From the cell containing the given text, extract its center point as [x, y] coordinate. 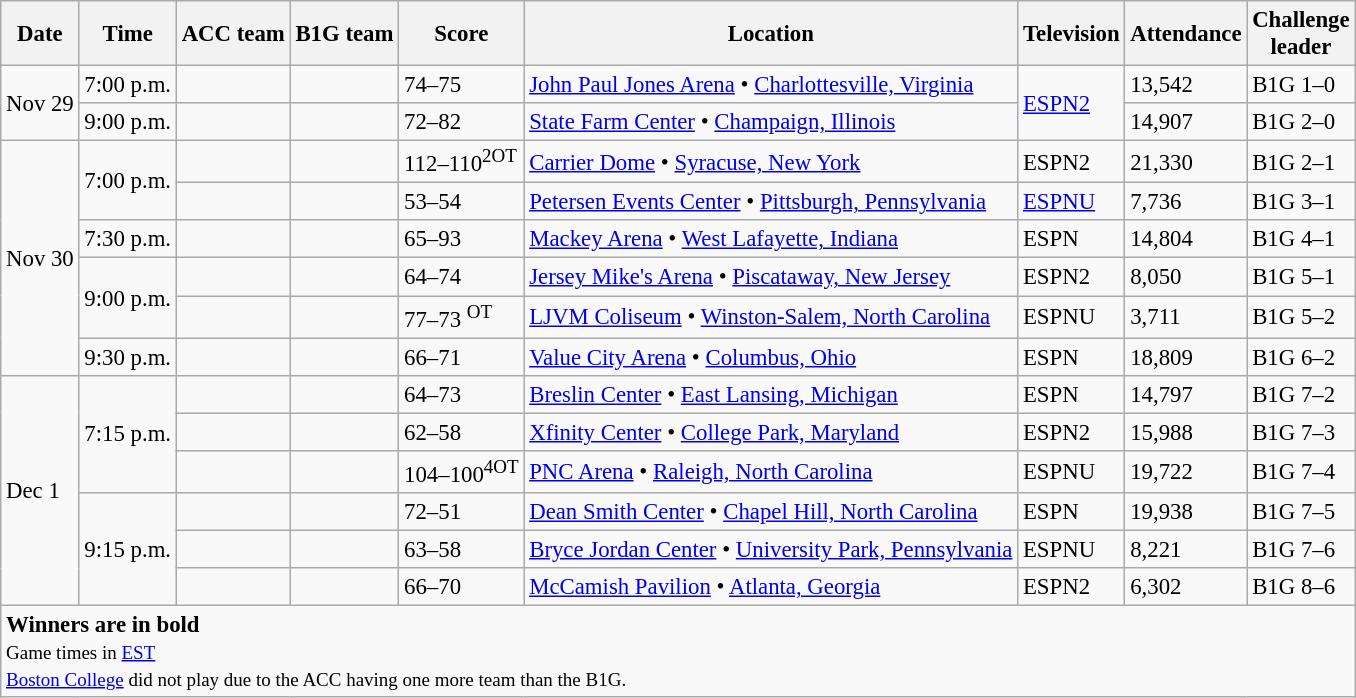
9:30 p.m. [128, 357]
6,302 [1186, 587]
8,050 [1186, 277]
B1G 2–0 [1301, 122]
72–51 [462, 512]
B1G 5–1 [1301, 277]
ACC team [233, 34]
John Paul Jones Arena • Charlottesville, Virginia [771, 85]
B1G 2–1 [1301, 162]
65–93 [462, 239]
PNC Arena • Raleigh, North Carolina [771, 472]
15,988 [1186, 432]
Bryce Jordan Center • University Park, Pennsylvania [771, 549]
Jersey Mike's Arena • Piscataway, New Jersey [771, 277]
Date [40, 34]
B1G 6–2 [1301, 357]
8,221 [1186, 549]
72–82 [462, 122]
B1G 7–3 [1301, 432]
64–73 [462, 394]
B1G 4–1 [1301, 239]
14,907 [1186, 122]
62–58 [462, 432]
21,330 [1186, 162]
Time [128, 34]
McCamish Pavilion • Atlanta, Georgia [771, 587]
7:15 p.m. [128, 434]
66–70 [462, 587]
State Farm Center • Champaign, Illinois [771, 122]
7,736 [1186, 202]
Petersen Events Center • Pittsburgh, Pennsylvania [771, 202]
B1G 7–6 [1301, 549]
Score [462, 34]
64–74 [462, 277]
Mackey Arena • West Lafayette, Indiana [771, 239]
B1G 8–6 [1301, 587]
Attendance [1186, 34]
7:30 p.m. [128, 239]
Dean Smith Center • Chapel Hill, North Carolina [771, 512]
B1G 7–2 [1301, 394]
53–54 [462, 202]
19,938 [1186, 512]
Dec 1 [40, 490]
Location [771, 34]
LJVM Coliseum • Winston-Salem, North Carolina [771, 317]
Challengeleader [1301, 34]
9:15 p.m. [128, 550]
66–71 [462, 357]
B1G team [344, 34]
77–73 OT [462, 317]
B1G 5–2 [1301, 317]
13,542 [1186, 85]
112–1102OT [462, 162]
B1G 3–1 [1301, 202]
Breslin Center • East Lansing, Michigan [771, 394]
74–75 [462, 85]
19,722 [1186, 472]
B1G 1–0 [1301, 85]
B1G 7–4 [1301, 472]
18,809 [1186, 357]
Nov 29 [40, 104]
14,804 [1186, 239]
Value City Arena • Columbus, Ohio [771, 357]
104–1004OT [462, 472]
Carrier Dome • Syracuse, New York [771, 162]
Xfinity Center • College Park, Maryland [771, 432]
Winners are in boldGame times in ESTBoston College did not play due to the ACC having one more team than the B1G. [678, 652]
Television [1072, 34]
Nov 30 [40, 258]
B1G 7–5 [1301, 512]
3,711 [1186, 317]
63–58 [462, 549]
14,797 [1186, 394]
